Return (X, Y) of the center of cell containing provided text 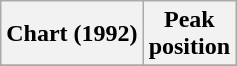
Peak position (189, 34)
Chart (1992) (72, 34)
